Identify which cell holds the provided text, then report its (X, Y) central coordinate. 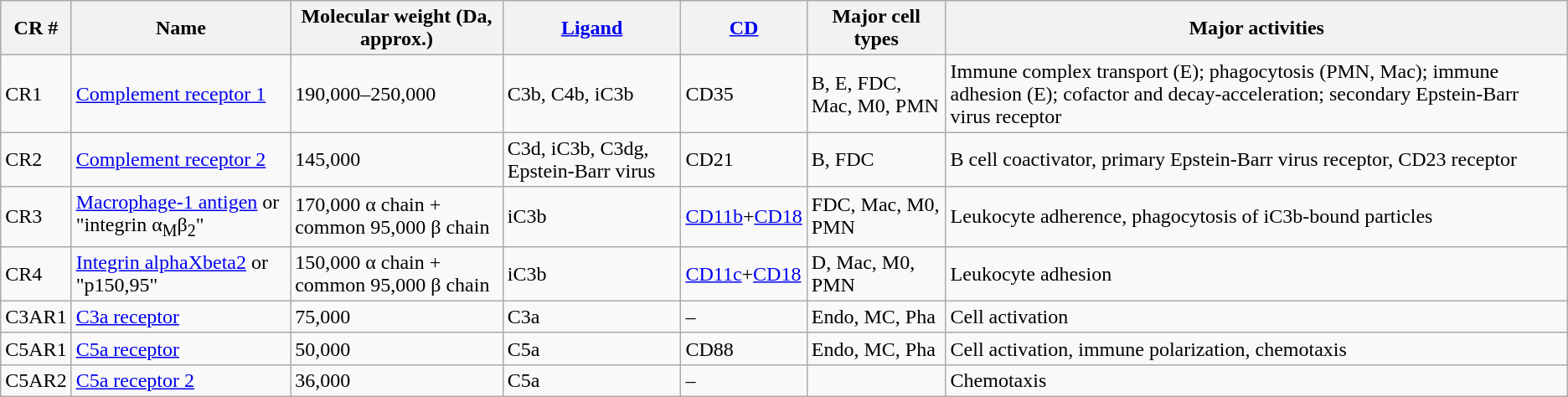
D, Mac, M0, PMN (876, 273)
36,000 (397, 380)
C5AR2 (36, 380)
CR2 (36, 159)
Chemotaxis (1256, 380)
Leukocyte adherence, phagocytosis of iC3b-bound particles (1256, 216)
C3a (591, 317)
C3d, iC3b, C3dg, Epstein-Barr virus (591, 159)
CR # (36, 28)
CR4 (36, 273)
Major activities (1256, 28)
Macrophage-1 antigen or "integrin αMβ2" (181, 216)
C3a receptor (181, 317)
FDC, Mac, M0, PMN (876, 216)
CD21 (744, 159)
CR3 (36, 216)
B, E, FDC, Mac, M0, PMN (876, 94)
C5a receptor (181, 348)
C5a receptor 2 (181, 380)
Major cell types (876, 28)
B cell coactivator, primary Epstein-Barr virus receptor, CD23 receptor (1256, 159)
CD11b+CD18 (744, 216)
Complement receptor 2 (181, 159)
C3b, C4b, iC3b (591, 94)
Name (181, 28)
B, FDC (876, 159)
Immune complex transport (E); phagocytosis (PMN, Mac); immune adhesion (E); cofactor and decay-acceleration; secondary Epstein-Barr virus receptor (1256, 94)
C3AR1 (36, 317)
75,000 (397, 317)
Complement receptor 1 (181, 94)
190,000–250,000 (397, 94)
CD (744, 28)
Cell activation (1256, 317)
CR1 (36, 94)
Leukocyte adhesion (1256, 273)
CD88 (744, 348)
145,000 (397, 159)
Molecular weight (Da, approx.) (397, 28)
Cell activation, immune polarization, chemotaxis (1256, 348)
Integrin alphaXbeta2 or "p150,95" (181, 273)
CD35 (744, 94)
50,000 (397, 348)
CD11c+CD18 (744, 273)
170,000 α chain + common 95,000 β chain (397, 216)
C5AR1 (36, 348)
Ligand (591, 28)
150,000 α chain + common 95,000 β chain (397, 273)
